Search for the cell housing the specified text and yield its (X, Y) center coordinate. 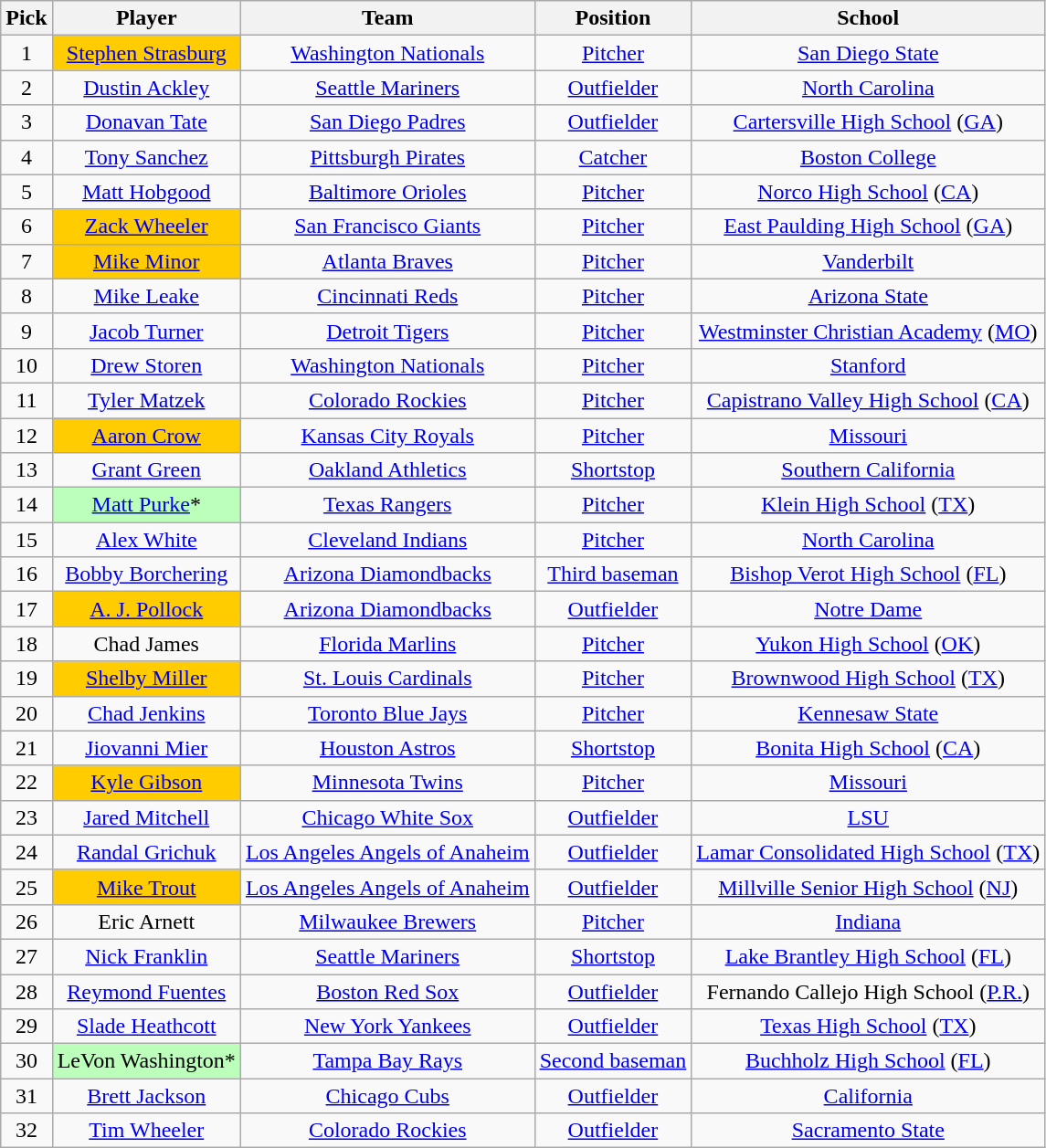
Tyler Matzek (146, 400)
Bobby Borchering (146, 574)
Boston College (868, 157)
Cleveland Indians (387, 540)
26 (26, 922)
Houston Astros (387, 748)
Second baseman (613, 1061)
Aaron Crow (146, 436)
Chad James (146, 644)
6 (26, 226)
Brett Jackson (146, 1096)
Eric Arnett (146, 922)
Donavan Tate (146, 122)
Stanford (868, 365)
Atlanta Braves (387, 261)
Florida Marlins (387, 644)
Kyle Gibson (146, 783)
Baltimore Orioles (387, 192)
Indiana (868, 922)
Tony Sanchez (146, 157)
Chad Jenkins (146, 713)
School (868, 18)
Capistrano Valley High School (CA) (868, 400)
Texas Rangers (387, 505)
Arizona State (868, 296)
Randal Grichuk (146, 852)
California (868, 1096)
Third baseman (613, 574)
New York Yankees (387, 1027)
Drew Storen (146, 365)
18 (26, 644)
20 (26, 713)
Notre Dame (868, 609)
Kennesaw State (868, 713)
Bishop Verot High School (FL) (868, 574)
Oakland Athletics (387, 470)
Buchholz High School (FL) (868, 1061)
27 (26, 956)
Yukon High School (OK) (868, 644)
St. Louis Cardinals (387, 679)
Sacramento State (868, 1131)
Position (613, 18)
Minnesota Twins (387, 783)
Nick Franklin (146, 956)
Jared Mitchell (146, 817)
19 (26, 679)
Lamar Consolidated High School (TX) (868, 852)
Norco High School (CA) (868, 192)
San Diego State (868, 53)
Cartersville High School (GA) (868, 122)
3 (26, 122)
Millville Senior High School (NJ) (868, 887)
22 (26, 783)
9 (26, 331)
14 (26, 505)
Matt Hobgood (146, 192)
8 (26, 296)
Alex White (146, 540)
Brownwood High School (TX) (868, 679)
12 (26, 436)
Bonita High School (CA) (868, 748)
31 (26, 1096)
Grant Green (146, 470)
Mike Minor (146, 261)
4 (26, 157)
Stephen Strasburg (146, 53)
Milwaukee Brewers (387, 922)
Jiovanni Mier (146, 748)
Detroit Tigers (387, 331)
A. J. Pollock (146, 609)
5 (26, 192)
Pittsburgh Pirates (387, 157)
East Paulding High School (GA) (868, 226)
Mike Leake (146, 296)
Pick (26, 18)
Matt Purke* (146, 505)
Team (387, 18)
San Diego Padres (387, 122)
Jacob Turner (146, 331)
LeVon Washington* (146, 1061)
Cincinnati Reds (387, 296)
24 (26, 852)
Chicago Cubs (387, 1096)
Toronto Blue Jays (387, 713)
Boston Red Sox (387, 991)
San Francisco Giants (387, 226)
Reymond Fuentes (146, 991)
Tim Wheeler (146, 1131)
Dustin Ackley (146, 88)
25 (26, 887)
7 (26, 261)
2 (26, 88)
21 (26, 748)
Southern California (868, 470)
23 (26, 817)
Vanderbilt (868, 261)
Lake Brantley High School (FL) (868, 956)
Chicago White Sox (387, 817)
17 (26, 609)
LSU (868, 817)
Fernando Callejo High School (P.R.) (868, 991)
Kansas City Royals (387, 436)
Shelby Miller (146, 679)
Zack Wheeler (146, 226)
Texas High School (TX) (868, 1027)
10 (26, 365)
Slade Heathcott (146, 1027)
Player (146, 18)
1 (26, 53)
Westminster Christian Academy (MO) (868, 331)
16 (26, 574)
28 (26, 991)
15 (26, 540)
13 (26, 470)
11 (26, 400)
30 (26, 1061)
32 (26, 1131)
Catcher (613, 157)
29 (26, 1027)
Tampa Bay Rays (387, 1061)
Klein High School (TX) (868, 505)
Mike Trout (146, 887)
